Locate the cell with the specified text and output its [X, Y] center coordinate. 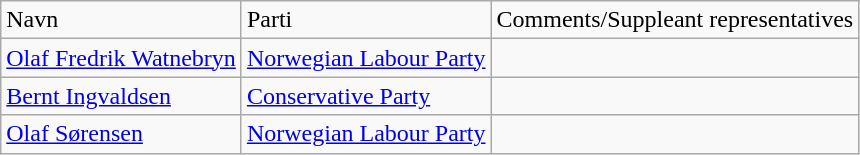
Olaf Sørensen [122, 134]
Olaf Fredrik Watnebryn [122, 58]
Comments/Suppleant representatives [675, 20]
Conservative Party [366, 96]
Parti [366, 20]
Bernt Ingvaldsen [122, 96]
Navn [122, 20]
